Determine the (x, y) coordinate at the center of the cell enclosing the given text.  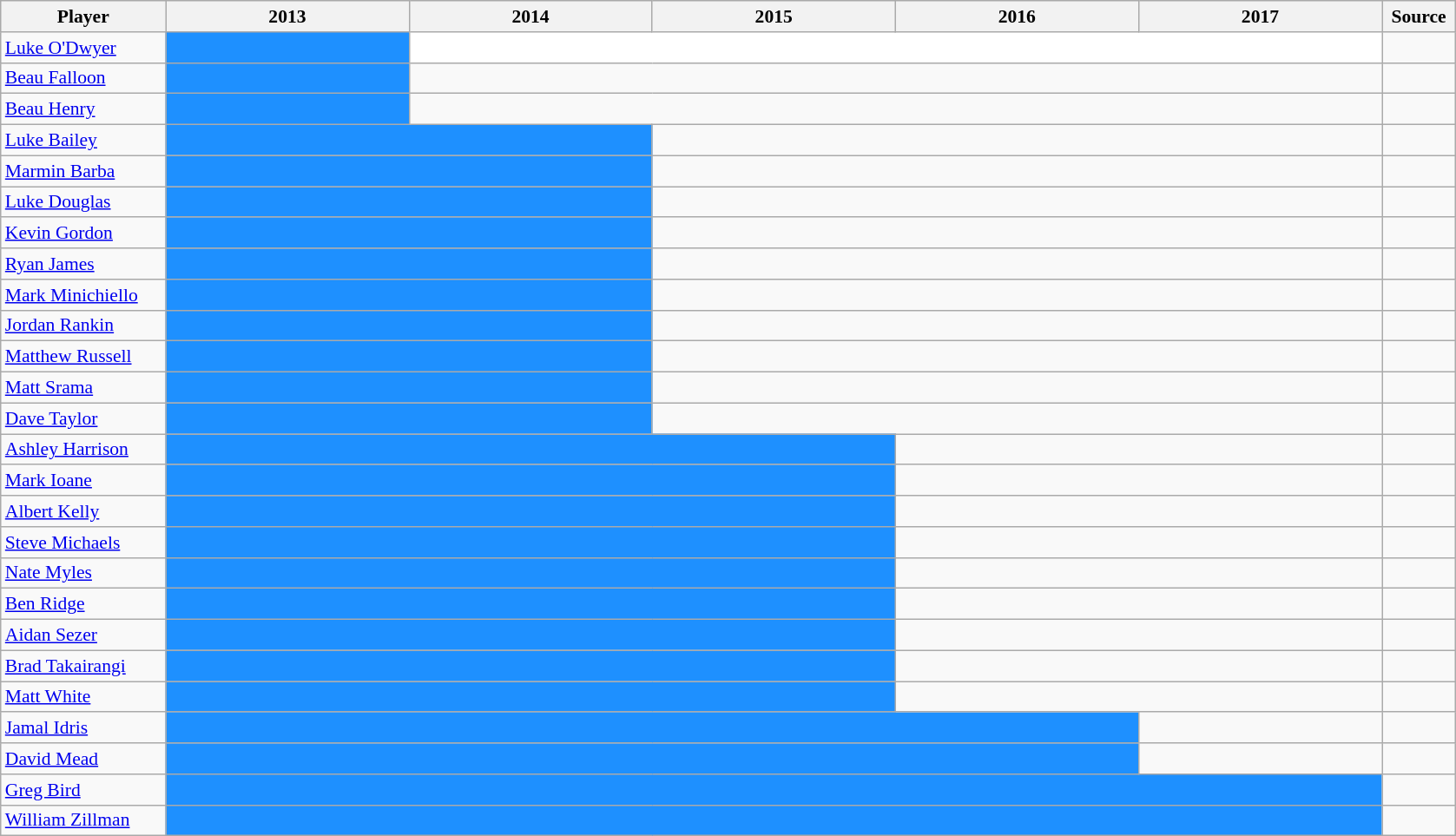
Beau Henry (83, 109)
Matthew Russell (83, 357)
Matt White (83, 697)
William Zillman (83, 820)
2016 (1017, 16)
Ashley Harrison (83, 450)
2013 (287, 16)
Ryan James (83, 264)
2015 (774, 16)
Luke Bailey (83, 141)
Albert Kelly (83, 511)
Greg Bird (83, 790)
Jordan Rankin (83, 326)
Mark Ioane (83, 481)
Steve Michaels (83, 543)
Beau Falloon (83, 78)
Jamal Idris (83, 728)
Dave Taylor (83, 418)
Kevin Gordon (83, 234)
Nate Myles (83, 573)
Marmin Barba (83, 171)
Brad Takairangi (83, 666)
Player (83, 16)
Source (1419, 16)
David Mead (83, 759)
2014 (530, 16)
Matt Srama (83, 388)
Luke Douglas (83, 202)
Luke O'Dwyer (83, 48)
2017 (1260, 16)
Mark Minichiello (83, 295)
Aidan Sezer (83, 635)
Ben Ridge (83, 604)
